Search for the cell housing the specified text and yield its (X, Y) center coordinate. 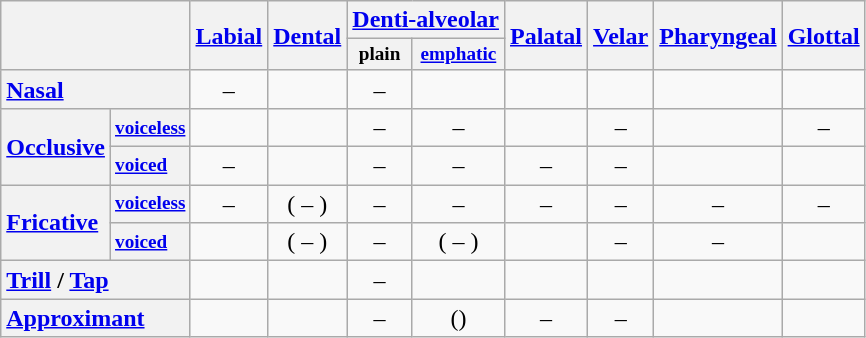
Approximant (96, 318)
Glottal (824, 36)
plain (380, 55)
Pharyngeal (718, 36)
Labial (229, 36)
Palatal (546, 36)
Occlusive (56, 147)
() (458, 318)
Nasal (96, 89)
emphatic (458, 55)
Dental (308, 36)
Velar (621, 36)
Fricative (56, 223)
Trill / Tap (96, 280)
Denti-alveolar (426, 20)
